Extract the [x, y] coordinate from the center of the cell holding the provided text.  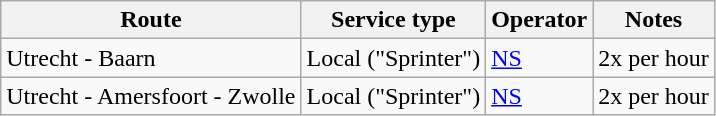
Notes [654, 20]
Operator [540, 20]
Route [151, 20]
Service type [394, 20]
Utrecht - Baarn [151, 58]
Utrecht - Amersfoort - Zwolle [151, 96]
